Scan for the cell matching the given text and deliver its [X, Y] coordinate at center. 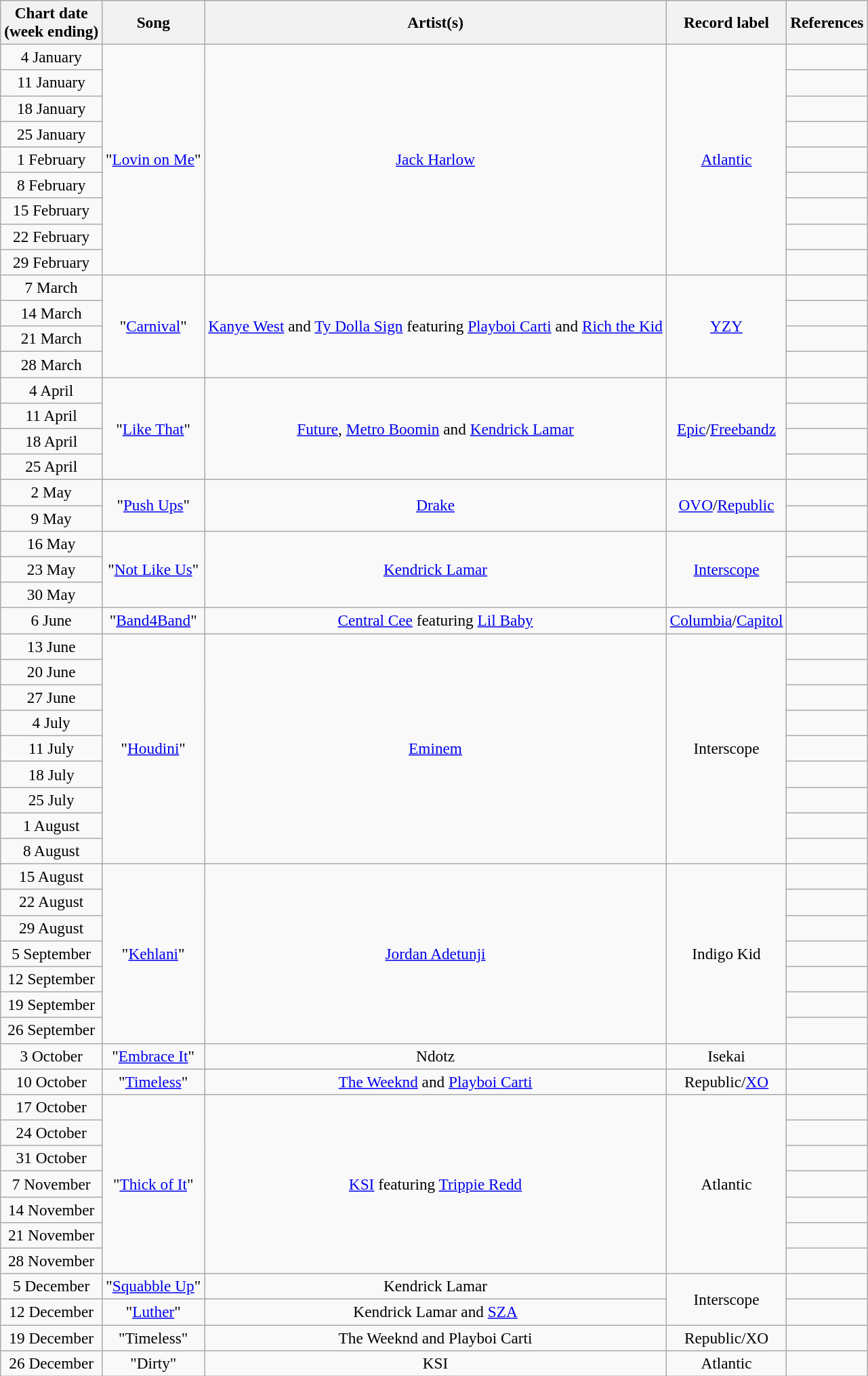
11 April [51, 416]
7 November [51, 1183]
31 October [51, 1158]
18 July [51, 774]
"Like That" [153, 428]
9 May [51, 518]
Record label [726, 22]
Artist(s) [435, 22]
"Thick of It" [153, 1183]
1 August [51, 825]
21 March [51, 339]
Isekai [726, 1056]
Indigo Kid [726, 953]
5 September [51, 953]
13 June [51, 646]
17 October [51, 1107]
19 September [51, 1005]
Central Cee featuring Lil Baby [435, 620]
Epic/Freebandz [726, 428]
23 May [51, 569]
KSI featuring Trippie Redd [435, 1183]
Drake [435, 505]
4 January [51, 57]
25 January [51, 134]
7 March [51, 287]
"Embrace It" [153, 1056]
"Kehlani" [153, 953]
6 June [51, 620]
29 August [51, 928]
3 October [51, 1056]
14 March [51, 313]
11 July [51, 748]
8 February [51, 185]
KSI [435, 1363]
"Houdini" [153, 748]
22 August [51, 902]
18 January [51, 108]
14 November [51, 1209]
12 December [51, 1312]
20 June [51, 672]
28 November [51, 1261]
Kanye West and Ty Dolla Sign featuring Playboi Carti and Rich the Kid [435, 325]
19 December [51, 1337]
27 June [51, 697]
29 February [51, 262]
"Push Ups" [153, 505]
"Carnival" [153, 325]
Jack Harlow [435, 159]
1 February [51, 159]
26 September [51, 1030]
Kendrick Lamar and SZA [435, 1312]
Chart date(week ending) [51, 22]
"Dirty" [153, 1363]
OVO/Republic [726, 505]
21 November [51, 1235]
16 May [51, 544]
4 July [51, 723]
YZY [726, 325]
25 April [51, 467]
Future, Metro Boomin and Kendrick Lamar [435, 428]
"Squabble Up" [153, 1287]
Eminem [435, 748]
2 May [51, 492]
11 January [51, 83]
28 March [51, 364]
References [827, 22]
15 February [51, 211]
8 August [51, 851]
30 May [51, 594]
5 December [51, 1287]
Jordan Adetunji [435, 953]
"Not Like Us" [153, 569]
22 February [51, 237]
26 December [51, 1363]
15 August [51, 876]
18 April [51, 441]
Ndotz [435, 1056]
"Band4Band" [153, 620]
25 July [51, 800]
24 October [51, 1133]
Song [153, 22]
Columbia/Capitol [726, 620]
10 October [51, 1081]
"Luther" [153, 1312]
4 April [51, 390]
"Lovin on Me" [153, 159]
12 September [51, 979]
